Locate the cell with the specified text and output its [x, y] center coordinate. 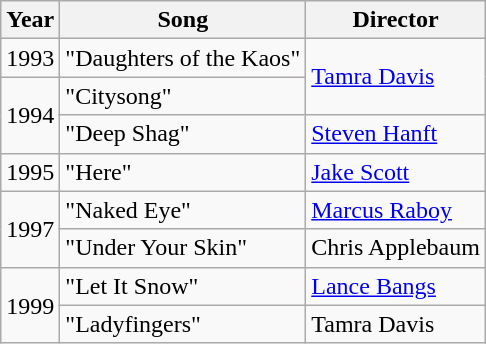
Lance Bangs [396, 286]
"Naked Eye" [183, 210]
"Citysong" [183, 96]
Chris Applebaum [396, 248]
1995 [30, 172]
Steven Hanft [396, 134]
"Daughters of the Kaos" [183, 58]
1999 [30, 305]
Jake Scott [396, 172]
Song [183, 20]
Marcus Raboy [396, 210]
1993 [30, 58]
Year [30, 20]
"Let It Snow" [183, 286]
"Ladyfingers" [183, 324]
"Deep Shag" [183, 134]
1994 [30, 115]
Director [396, 20]
1997 [30, 229]
"Here" [183, 172]
"Under Your Skin" [183, 248]
